Extract the (X, Y) coordinate from the center of the cell holding the provided text.  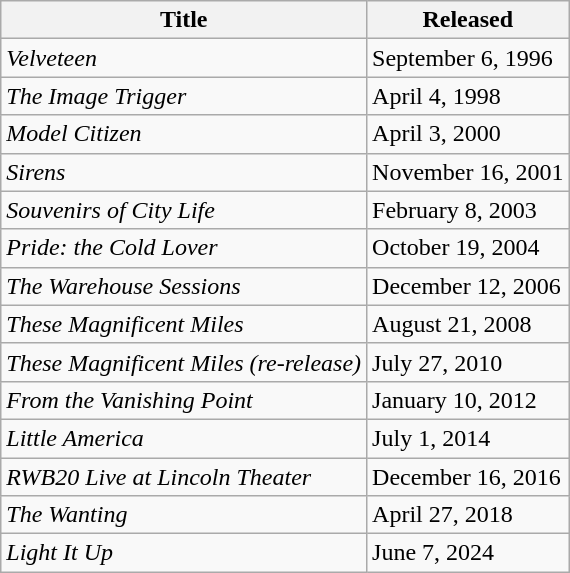
The Warehouse Sessions (184, 286)
April 3, 2000 (468, 134)
July 1, 2014 (468, 438)
April 4, 1998 (468, 96)
April 27, 2018 (468, 515)
July 27, 2010 (468, 362)
The Image Trigger (184, 96)
RWB20 Live at Lincoln Theater (184, 477)
The Wanting (184, 515)
Model Citizen (184, 134)
December 12, 2006 (468, 286)
Sirens (184, 172)
Little America (184, 438)
January 10, 2012 (468, 400)
Title (184, 20)
These Magnificent Miles (re-release) (184, 362)
October 19, 2004 (468, 248)
From the Vanishing Point (184, 400)
These Magnificent Miles (184, 324)
Released (468, 20)
Souvenirs of City Life (184, 210)
December 16, 2016 (468, 477)
September 6, 1996 (468, 58)
June 7, 2024 (468, 553)
February 8, 2003 (468, 210)
August 21, 2008 (468, 324)
November 16, 2001 (468, 172)
Pride: the Cold Lover (184, 248)
Light It Up (184, 553)
Velveteen (184, 58)
